Determine the (X, Y) coordinate at the center of the cell enclosing the given text.  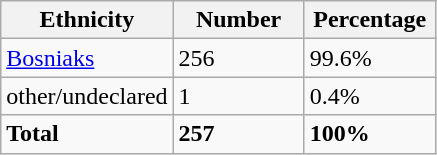
Percentage (370, 20)
Number (238, 20)
Bosniaks (87, 58)
Total (87, 134)
256 (238, 58)
Ethnicity (87, 20)
0.4% (370, 96)
257 (238, 134)
other/undeclared (87, 96)
100% (370, 134)
1 (238, 96)
99.6% (370, 58)
